Return the (X, Y) coordinate for the center point of the cell that contains the specified text.  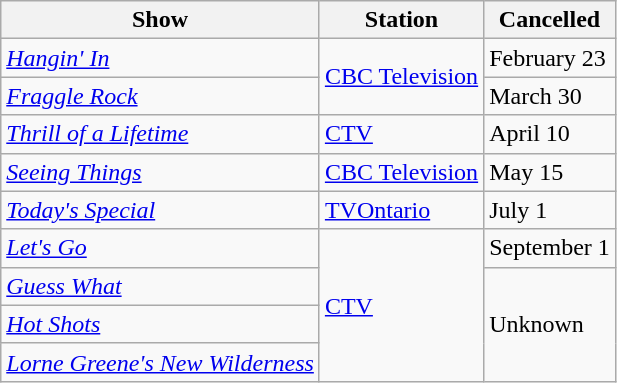
March 30 (550, 96)
Let's Go (160, 248)
Fraggle Rock (160, 96)
TVOntario (401, 210)
Hot Shots (160, 324)
Cancelled (550, 20)
Today's Special (160, 210)
Station (401, 20)
Lorne Greene's New Wilderness (160, 362)
Hangin' In (160, 58)
September 1 (550, 248)
May 15 (550, 172)
February 23 (550, 58)
Show (160, 20)
July 1 (550, 210)
Thrill of a Lifetime (160, 134)
Unknown (550, 324)
April 10 (550, 134)
Seeing Things (160, 172)
Guess What (160, 286)
